Output the [X, Y] coordinate of the center of the cell containing the given text.  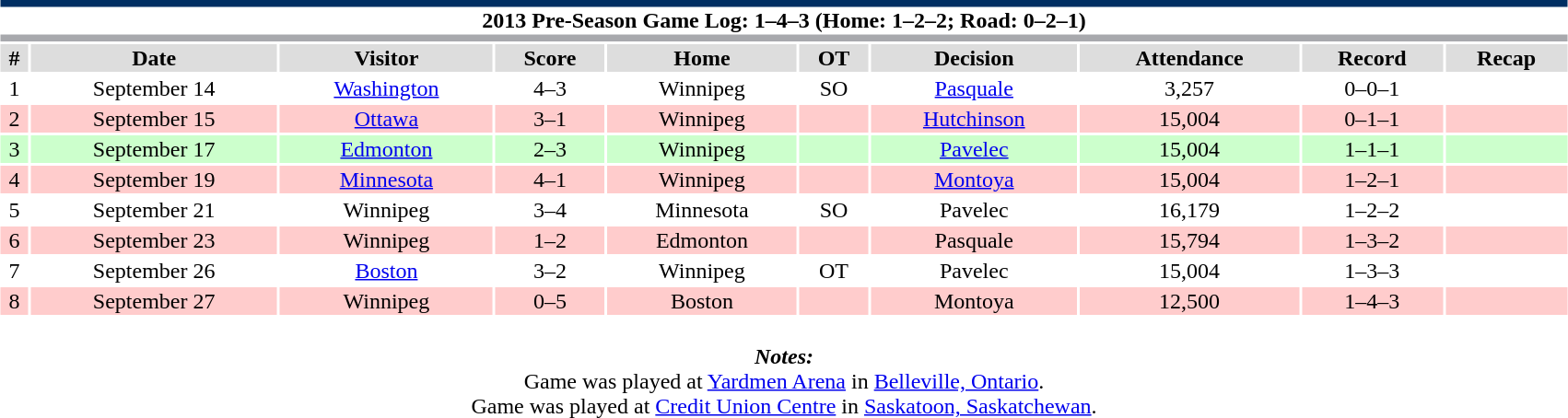
12,500 [1188, 301]
5 [15, 210]
September 26 [154, 271]
3–1 [550, 119]
Recap [1506, 58]
Washington [387, 88]
Decision [974, 58]
15,794 [1188, 240]
6 [15, 240]
Home [702, 58]
Hutchinson [974, 119]
4–3 [550, 88]
8 [15, 301]
Score [550, 58]
4 [15, 180]
Ottawa [387, 119]
September 19 [154, 180]
September 17 [154, 149]
1–2–1 [1373, 180]
# [15, 58]
Record [1373, 58]
Visitor [387, 58]
1–2–2 [1373, 210]
1–3–2 [1373, 240]
1–1–1 [1373, 149]
0–0–1 [1373, 88]
1–3–3 [1373, 271]
4–1 [550, 180]
September 23 [154, 240]
7 [15, 271]
16,179 [1188, 210]
3 [15, 149]
2 [15, 119]
September 21 [154, 210]
3,257 [1188, 88]
1 [15, 88]
2–3 [550, 149]
3–4 [550, 210]
September 27 [154, 301]
0–5 [550, 301]
1–4–3 [1373, 301]
3–2 [550, 271]
0–1–1 [1373, 119]
Attendance [1188, 58]
2013 Pre-Season Game Log: 1–4–3 (Home: 1–2–2; Road: 0–2–1) [784, 20]
Date [154, 58]
September 14 [154, 88]
September 15 [154, 119]
1–2 [550, 240]
